Pinpoint the cell where the given text exists, returning its [x, y] midpoint coordinate. 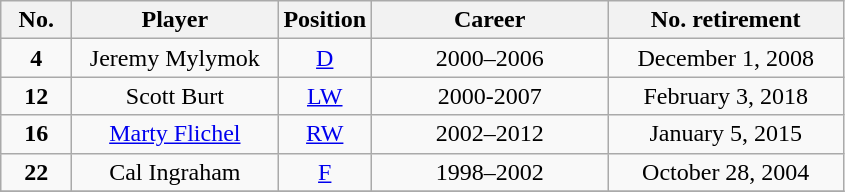
Jeremy Mylymok [175, 58]
F [325, 172]
Player [175, 20]
October 28, 2004 [726, 172]
LW [325, 96]
January 5, 2015 [726, 134]
Cal Ingraham [175, 172]
Career [490, 20]
Marty Flichel [175, 134]
Position [325, 20]
RW [325, 134]
No. [36, 20]
No. retirement [726, 20]
February 3, 2018 [726, 96]
16 [36, 134]
4 [36, 58]
Scott Burt [175, 96]
December 1, 2008 [726, 58]
2000–2006 [490, 58]
D [325, 58]
2000-2007 [490, 96]
12 [36, 96]
22 [36, 172]
1998–2002 [490, 172]
2002–2012 [490, 134]
